Scan for the cell matching the given text and deliver its [X, Y] coordinate at center. 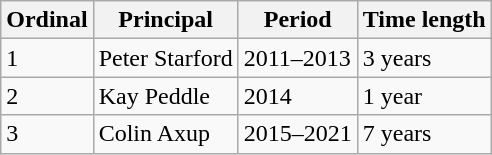
7 years [424, 134]
1 year [424, 96]
Ordinal [47, 20]
2015–2021 [298, 134]
Period [298, 20]
2 [47, 96]
3 [47, 134]
3 years [424, 58]
Time length [424, 20]
Peter Starford [166, 58]
2014 [298, 96]
1 [47, 58]
Colin Axup [166, 134]
Principal [166, 20]
Kay Peddle [166, 96]
2011–2013 [298, 58]
